Search for the cell housing the specified text and yield its [X, Y] center coordinate. 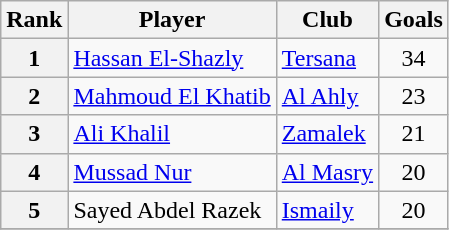
Rank [34, 20]
1 [34, 58]
Mussad Nur [172, 172]
Tersana [327, 58]
Ali Khalil [172, 134]
Club [327, 20]
5 [34, 210]
Al Masry [327, 172]
Player [172, 20]
34 [414, 58]
Hassan El-Shazly [172, 58]
21 [414, 134]
Goals [414, 20]
Zamalek [327, 134]
23 [414, 96]
Mahmoud El Khatib [172, 96]
3 [34, 134]
4 [34, 172]
Sayed Abdel Razek [172, 210]
2 [34, 96]
Al Ahly [327, 96]
Ismaily [327, 210]
